Extract the [X, Y] coordinate from the center of the cell holding the provided text.  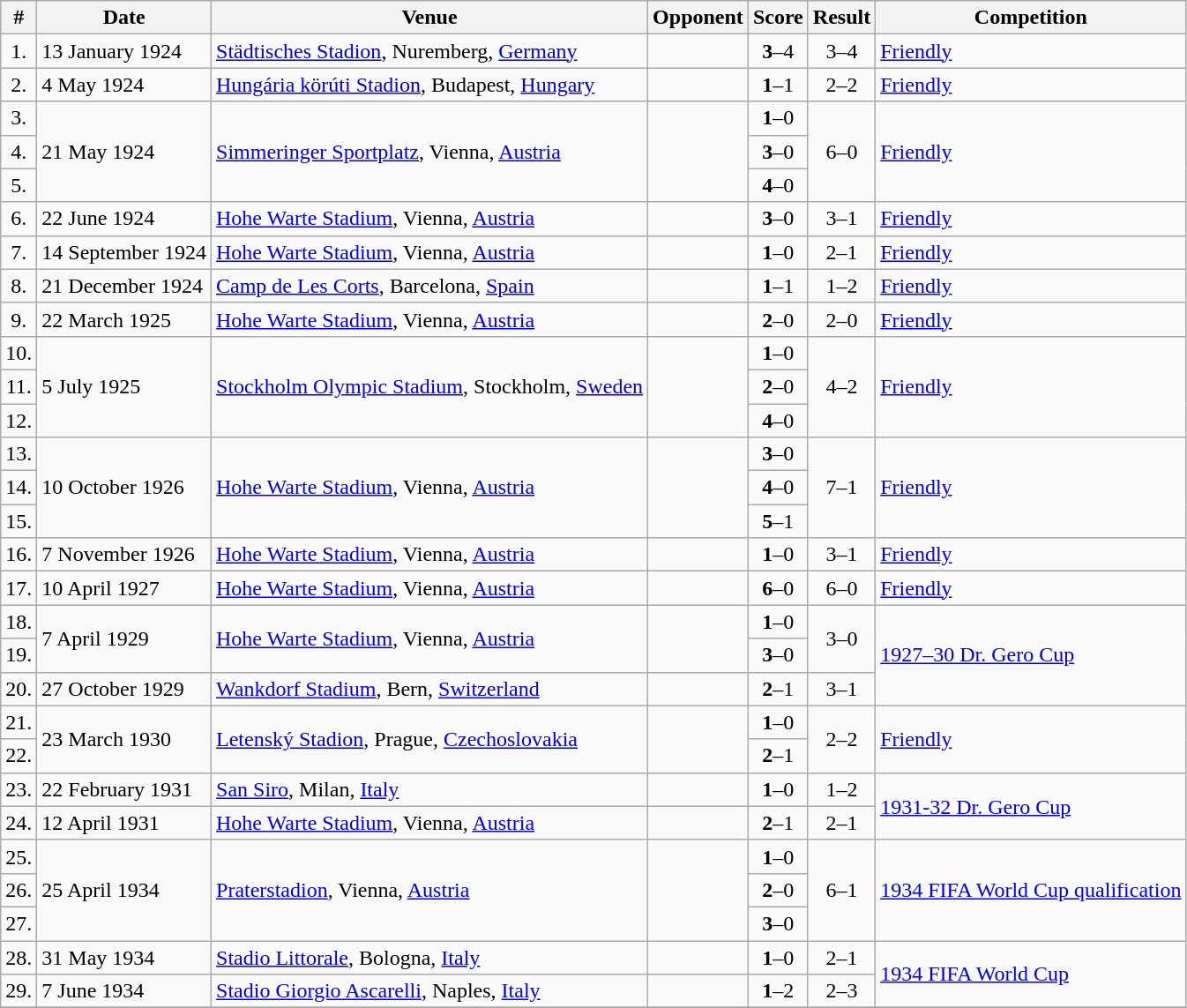
8. [19, 286]
3. [19, 118]
1931-32 Dr. Gero Cup [1031, 806]
24. [19, 823]
1. [19, 51]
Camp de Les Corts, Barcelona, Spain [430, 286]
21 May 1924 [124, 152]
Wankdorf Stadium, Bern, Switzerland [430, 689]
16. [19, 555]
2–3 [841, 991]
10 October 1926 [124, 488]
27 October 1929 [124, 689]
Opponent [698, 18]
25. [19, 856]
1934 FIFA World Cup qualification [1031, 890]
7 June 1934 [124, 991]
Competition [1031, 18]
20. [19, 689]
Praterstadion, Vienna, Austria [430, 890]
31 May 1934 [124, 957]
22 March 1925 [124, 319]
7 April 1929 [124, 638]
13. [19, 454]
7. [19, 252]
Venue [430, 18]
10. [19, 353]
4 May 1924 [124, 85]
4. [19, 152]
22. [19, 756]
Hungária körúti Stadion, Budapest, Hungary [430, 85]
27. [19, 923]
6. [19, 219]
13 January 1924 [124, 51]
7–1 [841, 488]
Letenský Stadion, Prague, Czechoslovakia [430, 739]
2. [19, 85]
1934 FIFA World Cup [1031, 974]
5–1 [778, 521]
21. [19, 722]
19. [19, 655]
15. [19, 521]
Score [778, 18]
14. [19, 488]
12. [19, 421]
San Siro, Milan, Italy [430, 789]
22 June 1924 [124, 219]
5. [19, 185]
Simmeringer Sportplatz, Vienna, Austria [430, 152]
9. [19, 319]
10 April 1927 [124, 588]
22 February 1931 [124, 789]
28. [19, 957]
Stockholm Olympic Stadium, Stockholm, Sweden [430, 386]
# [19, 18]
6–1 [841, 890]
Städtisches Stadion, Nuremberg, Germany [430, 51]
21 December 1924 [124, 286]
4–2 [841, 386]
12 April 1931 [124, 823]
Stadio Littorale, Bologna, Italy [430, 957]
25 April 1934 [124, 890]
5 July 1925 [124, 386]
7 November 1926 [124, 555]
14 September 1924 [124, 252]
17. [19, 588]
Result [841, 18]
29. [19, 991]
26. [19, 890]
23 March 1930 [124, 739]
11. [19, 386]
Stadio Giorgio Ascarelli, Naples, Italy [430, 991]
18. [19, 622]
1927–30 Dr. Gero Cup [1031, 655]
Date [124, 18]
23. [19, 789]
